Pinpoint the cell where the given text exists, returning its (X, Y) midpoint coordinate. 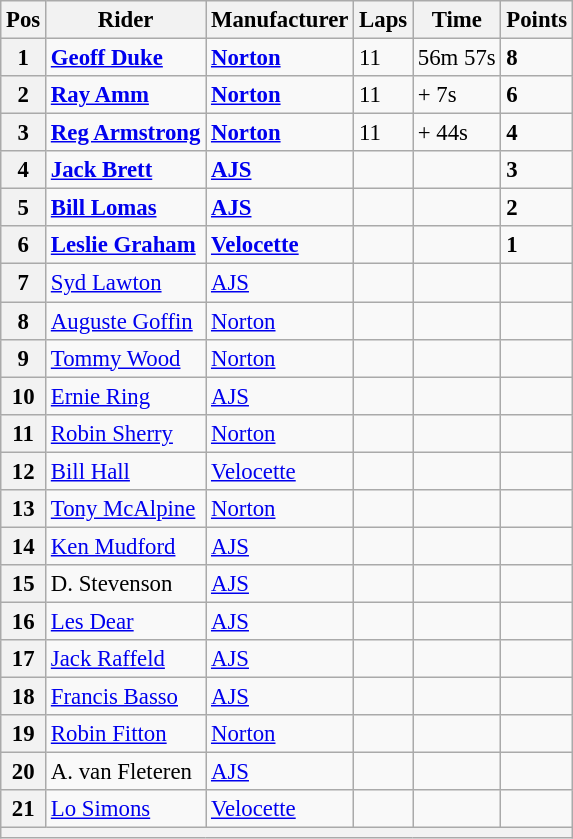
Geoff Duke (126, 58)
21 (24, 809)
Robin Sherry (126, 433)
Lo Simons (126, 809)
Bill Hall (126, 471)
Jack Raffeld (126, 659)
A. van Fleteren (126, 772)
Jack Brett (126, 170)
Bill Lomas (126, 208)
D. Stevenson (126, 584)
19 (24, 734)
10 (24, 396)
Tony McAlpine (126, 509)
Time (456, 20)
9 (24, 358)
Ken Mudford (126, 546)
Reg Armstrong (126, 133)
Ray Amm (126, 95)
Auguste Goffin (126, 321)
Leslie Graham (126, 245)
56m 57s (456, 58)
17 (24, 659)
Syd Lawton (126, 283)
18 (24, 697)
+ 44s (456, 133)
Francis Basso (126, 697)
+ 7s (456, 95)
16 (24, 621)
20 (24, 772)
Tommy Wood (126, 358)
13 (24, 509)
Pos (24, 20)
Robin Fitton (126, 734)
Manufacturer (280, 20)
Laps (384, 20)
Rider (126, 20)
14 (24, 546)
Points (536, 20)
15 (24, 584)
7 (24, 283)
12 (24, 471)
Ernie Ring (126, 396)
5 (24, 208)
Les Dear (126, 621)
